Scan for the cell matching the given text and deliver its [X, Y] coordinate at center. 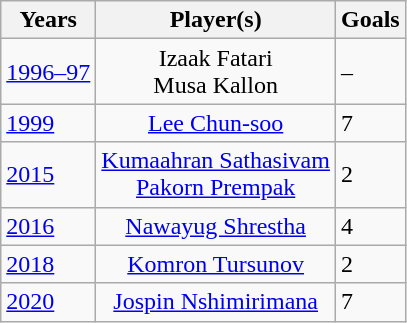
Jospin Nshimirimana [216, 302]
1996–97 [48, 72]
Izaak Fatari Musa Kallon [216, 72]
4 [370, 226]
Goals [370, 20]
Komron Tursunov [216, 264]
2018 [48, 264]
– [370, 72]
2016 [48, 226]
Lee Chun-soo [216, 123]
1999 [48, 123]
2015 [48, 174]
Kumaahran Sathasivam Pakorn Prempak [216, 174]
Nawayug Shrestha [216, 226]
Years [48, 20]
2020 [48, 302]
Player(s) [216, 20]
